Pinpoint the cell where the given text exists, returning its [x, y] midpoint coordinate. 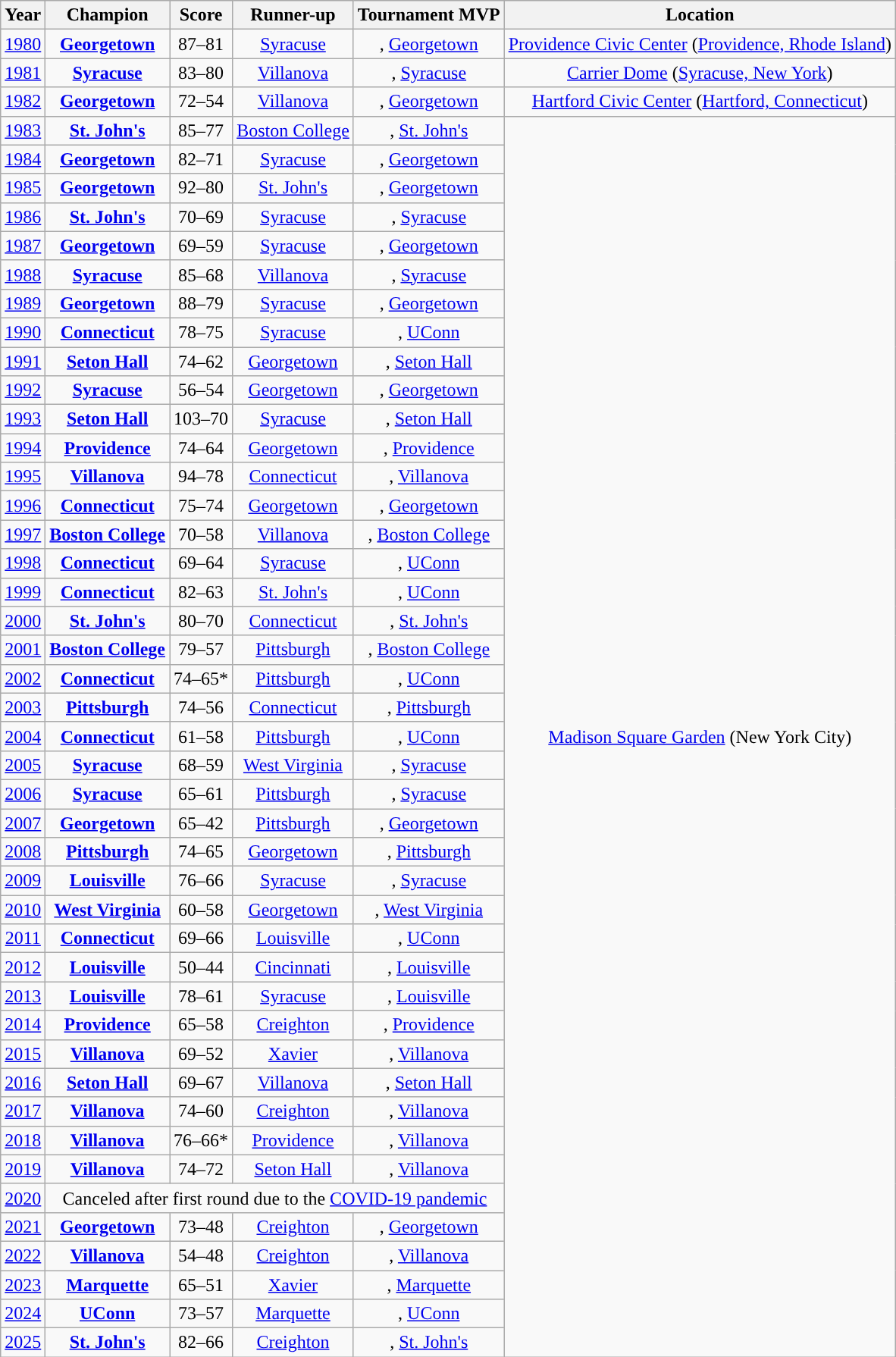
Carrier Dome (Syracuse, New York) [700, 73]
2008 [23, 852]
Champion [108, 15]
1990 [23, 332]
1985 [23, 188]
2012 [23, 967]
Year [23, 15]
72–54 [202, 102]
2013 [23, 996]
2023 [23, 1285]
70–58 [202, 534]
74–65 [202, 852]
78–61 [202, 996]
1996 [23, 506]
Score [202, 15]
92–80 [202, 188]
65–51 [202, 1285]
94–78 [202, 477]
85–77 [202, 130]
Providence Civic Center (Providence, Rhode Island) [700, 44]
85–68 [202, 274]
56–54 [202, 390]
50–44 [202, 967]
69–59 [202, 246]
, West Virginia [429, 910]
74–62 [202, 362]
83–80 [202, 73]
1982 [23, 102]
82–66 [202, 1343]
2021 [23, 1227]
1998 [23, 563]
2004 [23, 736]
2001 [23, 650]
1999 [23, 592]
65–61 [202, 794]
1987 [23, 246]
68–59 [202, 765]
74–72 [202, 1169]
2017 [23, 1111]
2014 [23, 1025]
82–71 [202, 159]
54–48 [202, 1255]
2022 [23, 1255]
1981 [23, 73]
88–79 [202, 303]
Location [700, 15]
2009 [23, 881]
2018 [23, 1140]
74–60 [202, 1111]
, Marquette [429, 1285]
2020 [23, 1198]
2011 [23, 939]
2024 [23, 1314]
69–67 [202, 1083]
1995 [23, 477]
76–66* [202, 1140]
Tournament MVP [429, 15]
2019 [23, 1169]
74–64 [202, 448]
73–57 [202, 1314]
1983 [23, 130]
1980 [23, 44]
Cincinnati [293, 967]
75–74 [202, 506]
Madison Square Garden (New York City) [700, 737]
1984 [23, 159]
80–70 [202, 621]
2000 [23, 621]
2006 [23, 794]
65–42 [202, 823]
1997 [23, 534]
69–52 [202, 1054]
61–58 [202, 736]
73–48 [202, 1227]
2002 [23, 678]
2005 [23, 765]
69–64 [202, 563]
70–69 [202, 217]
2015 [23, 1054]
82–63 [202, 592]
1994 [23, 448]
74–65* [202, 678]
1988 [23, 274]
Hartford Civic Center (Hartford, Connecticut) [700, 102]
65–58 [202, 1025]
UConn [108, 1314]
1991 [23, 362]
87–81 [202, 44]
69–66 [202, 939]
76–66 [202, 881]
Runner-up [293, 15]
60–58 [202, 910]
74–56 [202, 707]
1992 [23, 390]
78–75 [202, 332]
1993 [23, 419]
1989 [23, 303]
1986 [23, 217]
103–70 [202, 419]
2010 [23, 910]
2016 [23, 1083]
Canceled after first round due to the COVID-19 pandemic [274, 1198]
2003 [23, 707]
2025 [23, 1343]
79–57 [202, 650]
2007 [23, 823]
